Identify which cell holds the provided text, then report its (X, Y) central coordinate. 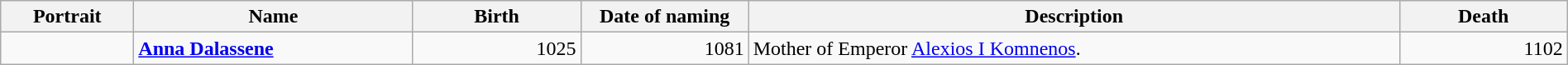
Death (1484, 17)
1025 (496, 48)
Mother of Emperor Alexios I Komnenos. (1073, 48)
Description (1073, 17)
1102 (1484, 48)
Anna Dalassene (273, 48)
Birth (496, 17)
Date of naming (665, 17)
Portrait (68, 17)
Name (273, 17)
1081 (665, 48)
